Locate the cell with the specified text and output its [X, Y] center coordinate. 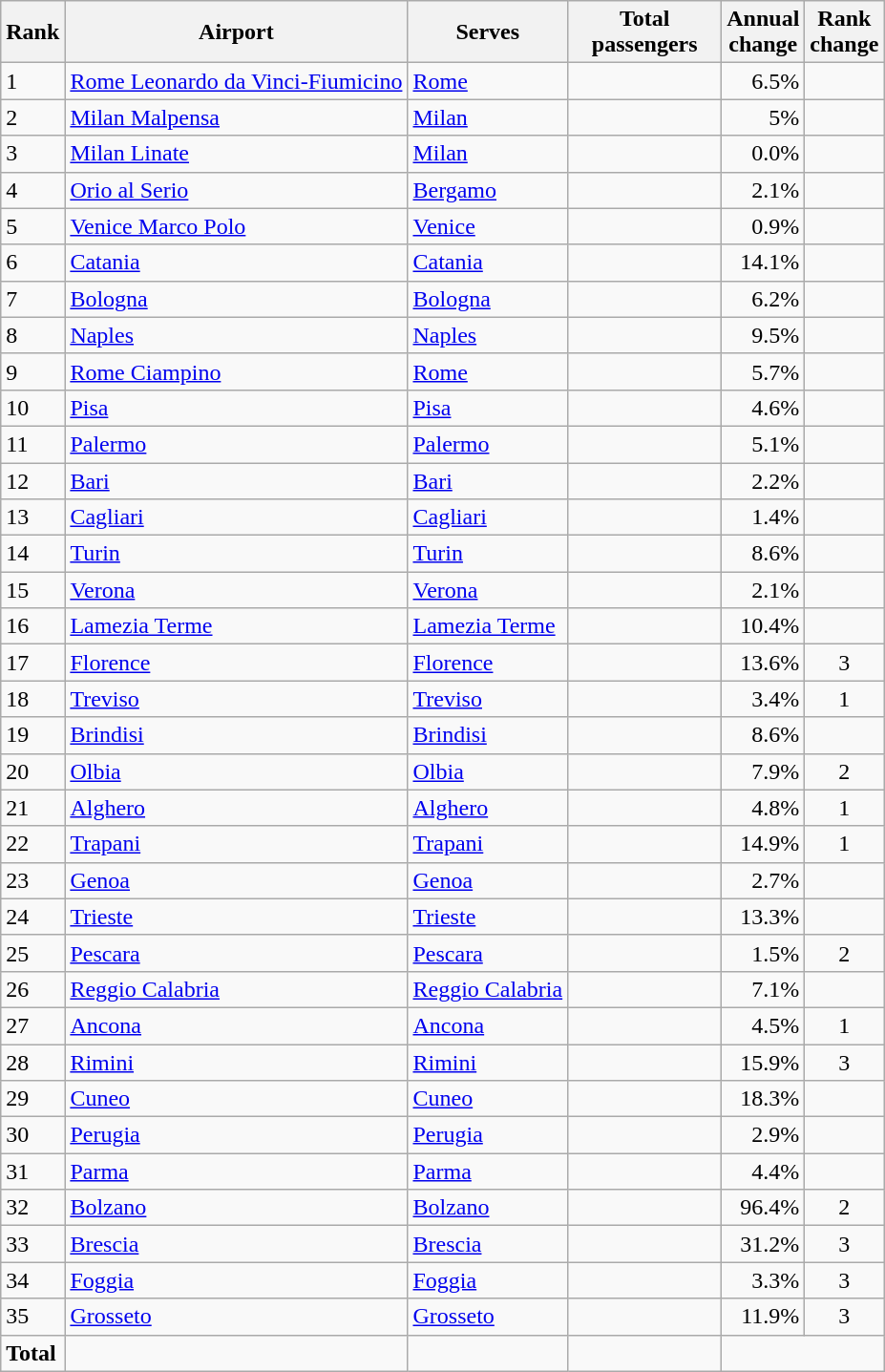
14 [32, 554]
96.4% [764, 1208]
31.2% [764, 1244]
21 [32, 808]
4 [32, 190]
15.9% [764, 1063]
10 [32, 408]
4.5% [764, 1025]
7.9% [764, 771]
Rankchange [844, 32]
23 [32, 880]
5% [764, 117]
15 [32, 590]
5.1% [764, 444]
35 [32, 1317]
13.3% [764, 917]
3.4% [764, 699]
Venice [488, 226]
Rank [32, 32]
20 [32, 771]
0.0% [764, 154]
14.1% [764, 263]
Orio al Serio [237, 190]
5.7% [764, 371]
11.9% [764, 1317]
18.3% [764, 1099]
6.2% [764, 299]
18 [32, 699]
1.5% [764, 953]
17 [32, 663]
Rome Ciampino [237, 371]
3.3% [764, 1280]
32 [32, 1208]
Milan Linate [237, 154]
Rome Leonardo da Vinci-Fiumicino [237, 81]
Milan Malpensa [237, 117]
34 [32, 1280]
2.2% [764, 480]
1.4% [764, 517]
4.4% [764, 1171]
30 [32, 1135]
19 [32, 735]
22 [32, 844]
11 [32, 444]
27 [32, 1025]
6 [32, 263]
2.9% [764, 1135]
Total [32, 1353]
Totalpassengers [645, 32]
2.7% [764, 880]
Bergamo [488, 190]
13 [32, 517]
29 [32, 1099]
31 [32, 1171]
13.6% [764, 663]
33 [32, 1244]
Serves [488, 32]
25 [32, 953]
Annualchange [764, 32]
26 [32, 989]
4.6% [764, 408]
28 [32, 1063]
9.5% [764, 335]
24 [32, 917]
4.8% [764, 808]
7 [32, 299]
12 [32, 480]
5 [32, 226]
7.1% [764, 989]
14.9% [764, 844]
16 [32, 626]
Venice Marco Polo [237, 226]
9 [32, 371]
0.9% [764, 226]
10.4% [764, 626]
Airport [237, 32]
6.5% [764, 81]
8 [32, 335]
